Return [x, y] of the center of cell containing provided text 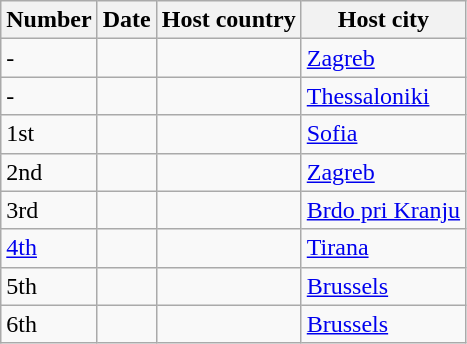
1st [49, 134]
Tirana [383, 248]
Date [126, 20]
Number [49, 20]
Host country [228, 20]
Sofia [383, 134]
6th [49, 324]
3rd [49, 210]
4th [49, 248]
Host city [383, 20]
Brdo pri Kranju [383, 210]
2nd [49, 172]
5th [49, 286]
Thessaloniki [383, 96]
